Search for the cell housing the specified text and yield its (x, y) center coordinate. 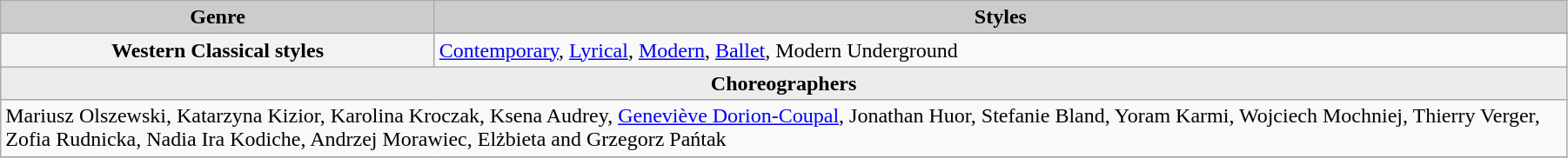
Genre (218, 17)
Contemporary, Lyrical, Modern, Ballet, Modern Underground (1001, 50)
Styles (1001, 17)
Western Classical styles (218, 50)
Choreographers (784, 83)
